Identify which cell holds the provided text, then report its [x, y] central coordinate. 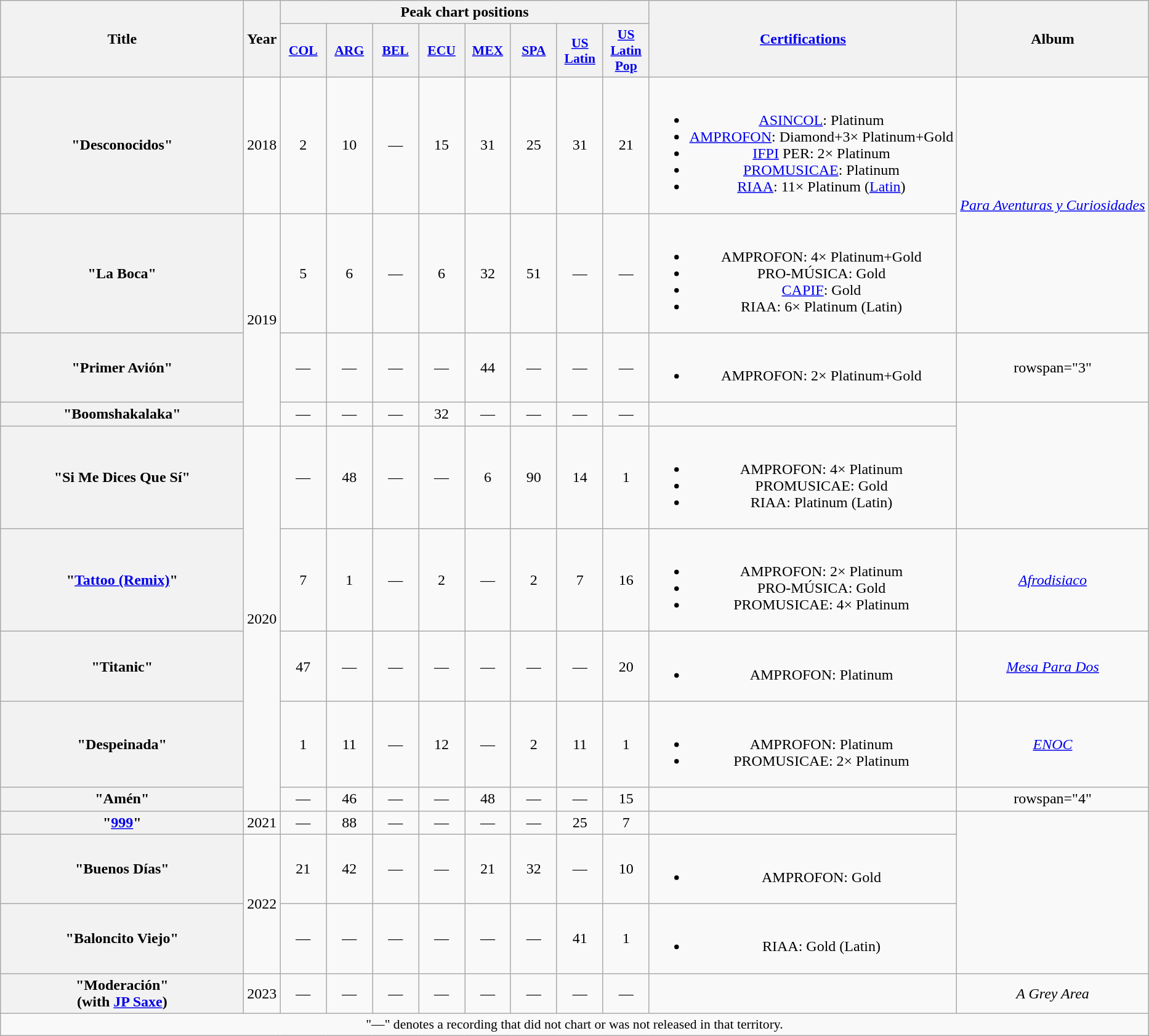
"Baloncito Viejo" [122, 938]
14 [580, 478]
2018 [262, 145]
44 [488, 368]
BEL [395, 50]
Year [262, 39]
41 [580, 938]
2023 [262, 994]
AMPROFON: PlatinumPROMUSICAE: 2× Platinum [803, 744]
"Tattoo (Remix)" [122, 580]
"Boomshakalaka" [122, 414]
42 [350, 869]
rowspan="3" [1053, 368]
ENOC [1053, 744]
Album [1053, 39]
Afrodisiaco [1053, 580]
ARG [350, 50]
5 [303, 273]
"Despeinada" [122, 744]
"999" [122, 822]
20 [626, 666]
RIAA: Gold (Latin) [803, 938]
Peak chart positions [464, 12]
"Primer Avión" [122, 368]
2022 [262, 904]
"Moderación"(with JP Saxe) [122, 994]
AMPROFON: 4× PlatinumPROMUSICAE: GoldRIAA: Platinum (Latin) [803, 478]
AMPROFON: Platinum [803, 666]
"—" denotes a recording that did not chart or was not released in that territory. [574, 1024]
16 [626, 580]
USLatinPop [626, 50]
2020 [262, 618]
MEX [488, 50]
rowspan="4" [1053, 799]
Title [122, 39]
SPA [533, 50]
Para Aventuras y Curiosidades [1053, 204]
A Grey Area [1053, 994]
"Desconocidos" [122, 145]
ASINCOL: PlatinumAMPROFON: Diamond+3× Platinum+GoldIFPI PER: 2× PlatinumPROMUSICAE: PlatinumRIAA: 11× Platinum (Latin) [803, 145]
AMPROFON: 4× Platinum+GoldPRO-MÚSICA: Gold CAPIF: GoldRIAA: 6× Platinum (Latin) [803, 273]
USLatin [580, 50]
"Titanic" [122, 666]
COL [303, 50]
"Si Me Dices Que Sí" [122, 478]
"Buenos Días" [122, 869]
47 [303, 666]
46 [350, 799]
51 [533, 273]
AMPROFON: Gold [803, 869]
2021 [262, 822]
88 [350, 822]
AMPROFON: 2× PlatinumPRO-MÚSICA: Gold PROMUSICAE: 4× Platinum [803, 580]
"La Boca" [122, 273]
"Amén" [122, 799]
12 [442, 744]
Certifications [803, 39]
AMPROFON: 2× Platinum+Gold [803, 368]
90 [533, 478]
Mesa Para Dos [1053, 666]
2019 [262, 319]
ECU [442, 50]
